Return (x, y) of the center of cell containing provided text 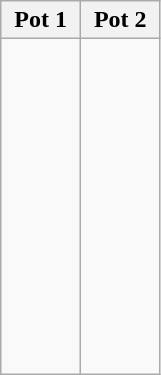
Pot 1 (41, 20)
Pot 2 (120, 20)
